Extract the [x, y] coordinate from the center of the cell holding the provided text.  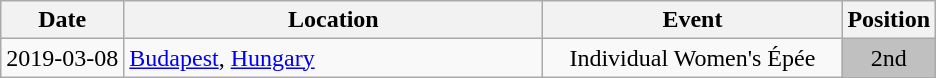
Individual Women's Épée [692, 58]
Event [692, 20]
Position [889, 20]
2nd [889, 58]
2019-03-08 [62, 58]
Budapest, Hungary [334, 58]
Date [62, 20]
Location [334, 20]
